Locate the cell with the specified text and output its (X, Y) center coordinate. 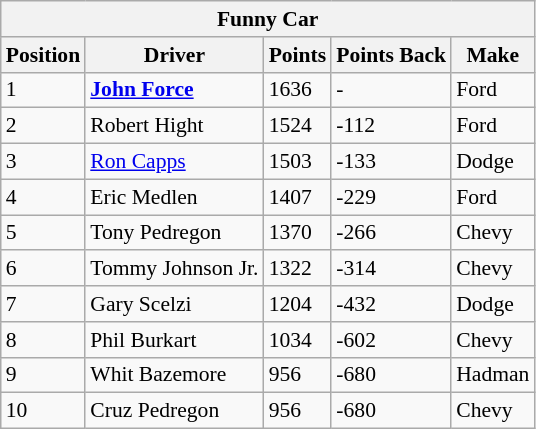
3 (43, 162)
1034 (298, 340)
Phil Burkart (174, 340)
9 (43, 375)
-602 (391, 340)
-133 (391, 162)
10 (43, 411)
Driver (174, 55)
-432 (391, 304)
6 (43, 269)
Gary Scelzi (174, 304)
Tommy Johnson Jr. (174, 269)
Funny Car (268, 19)
-112 (391, 126)
4 (43, 197)
Robert Hight (174, 126)
1204 (298, 304)
-229 (391, 197)
1370 (298, 233)
1407 (298, 197)
Make (492, 55)
1636 (298, 90)
7 (43, 304)
5 (43, 233)
-266 (391, 233)
Position (43, 55)
2 (43, 126)
Points (298, 55)
8 (43, 340)
Points Back (391, 55)
John Force (174, 90)
1 (43, 90)
Cruz Pedregon (174, 411)
1524 (298, 126)
Ron Capps (174, 162)
Hadman (492, 375)
1322 (298, 269)
Whit Bazemore (174, 375)
Eric Medlen (174, 197)
-314 (391, 269)
- (391, 90)
1503 (298, 162)
Tony Pedregon (174, 233)
